Extract the (x, y) coordinate from the center of the cell holding the provided text.  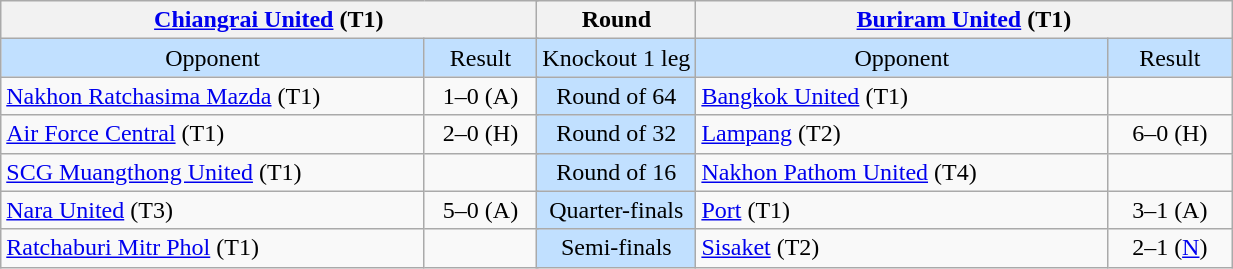
SCG Muangthong United (T1) (212, 172)
Quarter-finals (616, 210)
Port (T1) (902, 210)
Round of 32 (616, 134)
Nakhon Pathom United (T4) (902, 172)
Buriram United (T1) (964, 20)
5–0 (A) (480, 210)
Chiangrai United (T1) (269, 20)
Nakhon Ratchasima Mazda (T1) (212, 96)
1–0 (A) (480, 96)
6–0 (H) (1170, 134)
Round of 64 (616, 96)
Bangkok United (T1) (902, 96)
Ratchaburi Mitr Phol (T1) (212, 248)
Round of 16 (616, 172)
2–1 (N) (1170, 248)
Lampang (T2) (902, 134)
Semi-finals (616, 248)
Round (616, 20)
2–0 (H) (480, 134)
3–1 (A) (1170, 210)
Sisaket (T2) (902, 248)
Air Force Central (T1) (212, 134)
Knockout 1 leg (616, 58)
Nara United (T3) (212, 210)
